Determine the (x, y) coordinate at the center of the cell enclosing the given text.  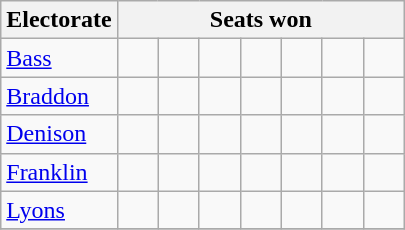
Bass (59, 58)
Seats won (260, 20)
Lyons (59, 210)
Denison (59, 134)
Braddon (59, 96)
Franklin (59, 172)
Electorate (59, 20)
